Determine the [X, Y] coordinate at the center of the cell enclosing the given text.  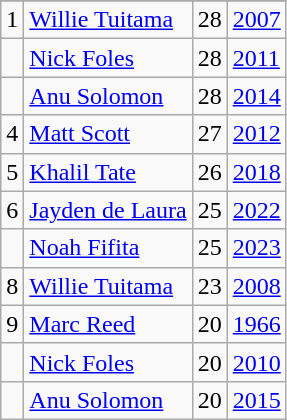
2007 [256, 20]
27 [210, 134]
4 [12, 134]
26 [210, 172]
2022 [256, 210]
2012 [256, 134]
Khalil Tate [108, 172]
5 [12, 172]
Noah Fifita [108, 248]
2008 [256, 286]
9 [12, 324]
23 [210, 286]
Marc Reed [108, 324]
Jayden de Laura [108, 210]
2015 [256, 400]
8 [12, 286]
2014 [256, 96]
1 [12, 20]
2023 [256, 248]
Matt Scott [108, 134]
2011 [256, 58]
2018 [256, 172]
6 [12, 210]
2010 [256, 362]
1966 [256, 324]
